Detect which cell encompasses the target text, then output its [x, y] center coordinate. 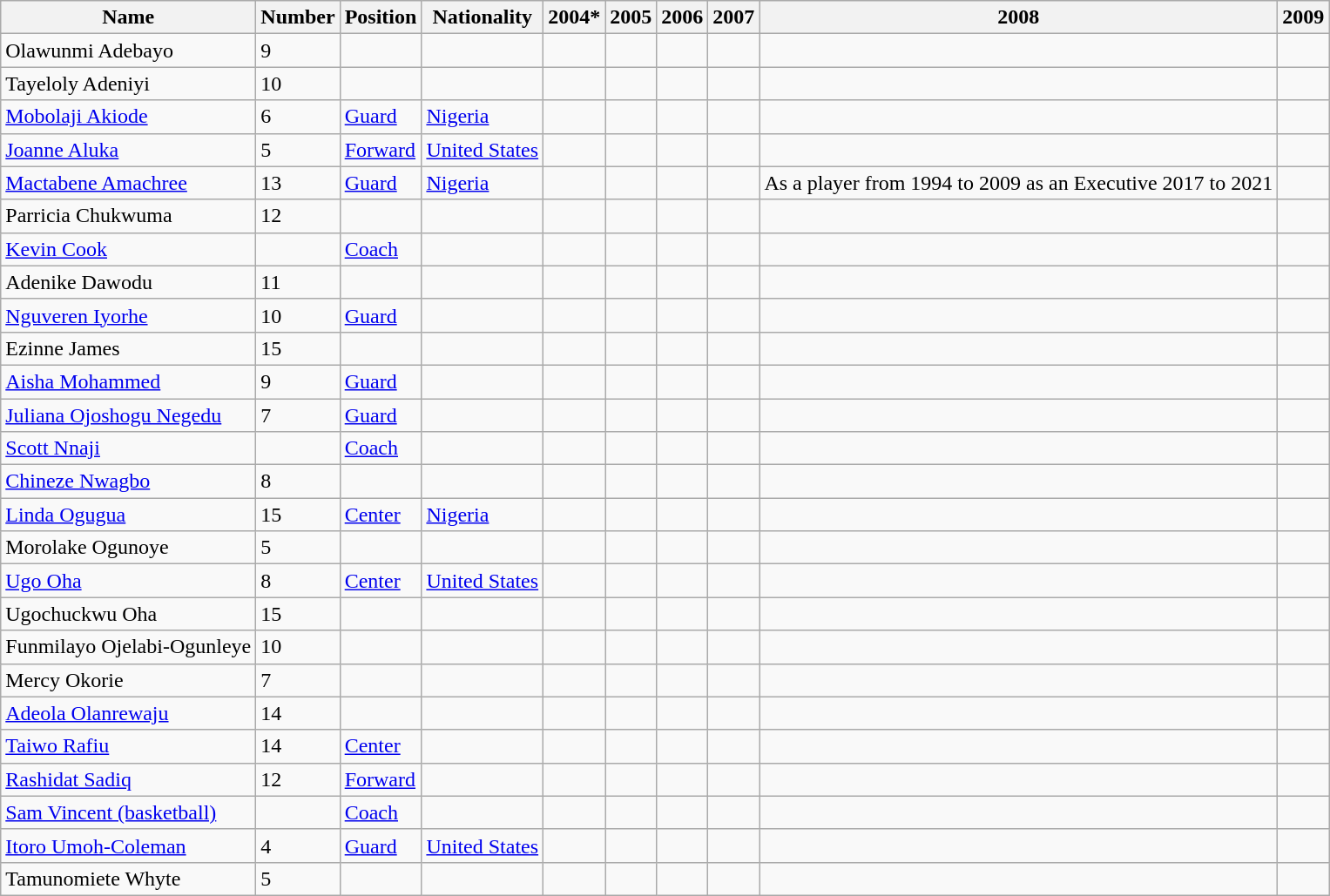
Parricia Chukwuma [129, 216]
4 [298, 845]
Mobolaji Akiode [129, 117]
Ugo Oha [129, 581]
6 [298, 117]
Sam Vincent (basketball) [129, 812]
11 [298, 282]
Itoro Umoh-Coleman [129, 845]
Name [129, 17]
Aisha Mohammed [129, 381]
Mactabene Amachree [129, 183]
Scott Nnaji [129, 448]
Mercy Okorie [129, 680]
Tamunomiete Whyte [129, 879]
Position [381, 17]
Olawunmi Adebayo [129, 51]
Ezinne James [129, 348]
Nguveren Iyorhe [129, 315]
Tayeloly Adeniyi [129, 84]
Chineze Nwagbo [129, 482]
2007 [733, 17]
13 [298, 183]
Adenike Dawodu [129, 282]
Juliana Ojoshogu Negedu [129, 415]
Funmilayo Ojelabi-Ogunleye [129, 647]
Linda Ogugua [129, 515]
Adeola Olanrewaju [129, 713]
Joanne Aluka [129, 150]
Morolake Ogunoye [129, 548]
Rashidat Sadiq [129, 779]
Taiwo Rafiu [129, 746]
Number [298, 17]
Ugochuckwu Oha [129, 614]
As a player from 1994 to 2009 as an Executive 2017 to 2021 [1019, 183]
2005 [631, 17]
Kevin Cook [129, 249]
2004* [575, 17]
Nationality [483, 17]
2009 [1303, 17]
2006 [683, 17]
2008 [1019, 17]
